For the text-containing cell, return its midpoint in [x, y] coordinate format. 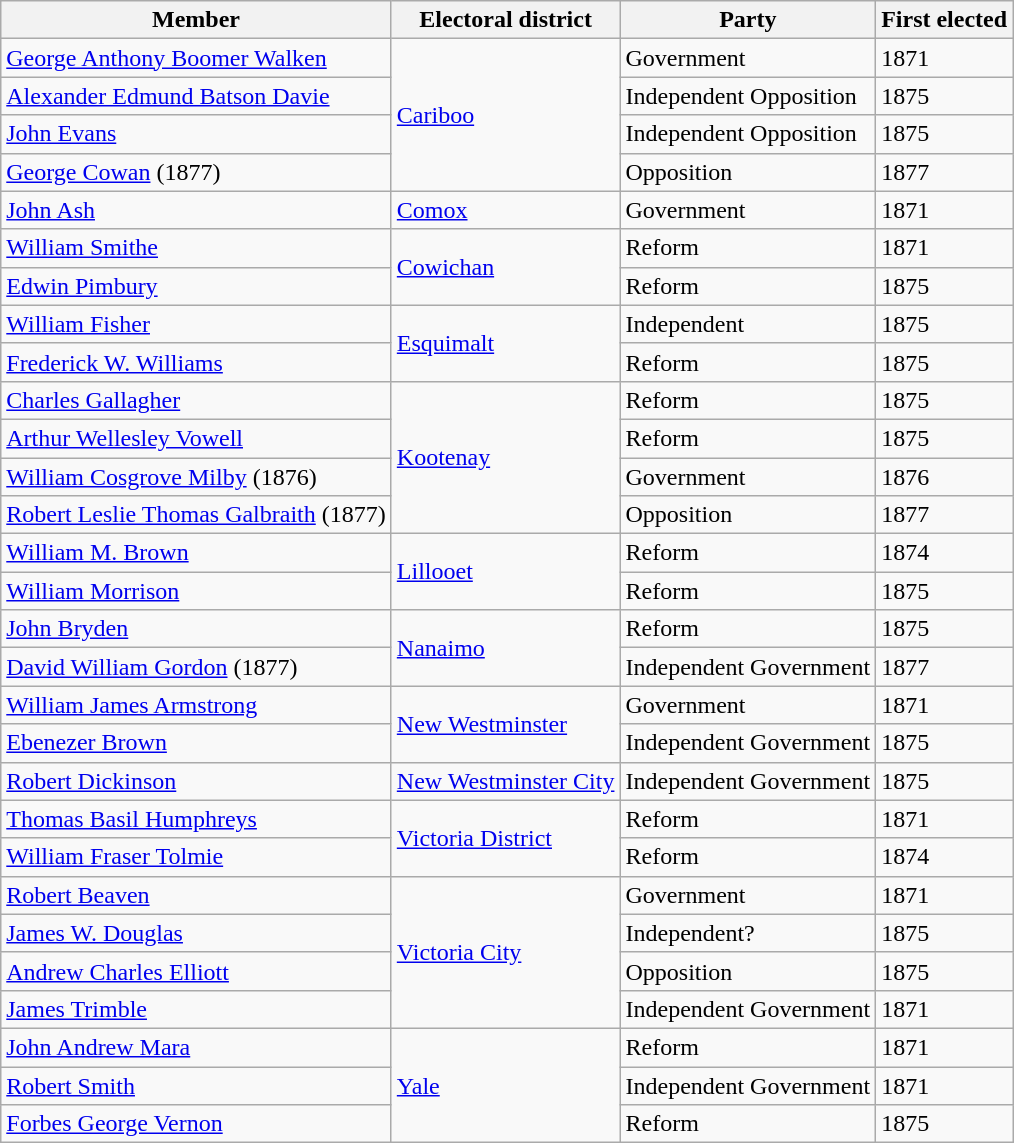
William Morrison [196, 591]
Robert Beaven [196, 895]
Ebenezer Brown [196, 743]
Member [196, 20]
John Andrew Mara [196, 1047]
William Fraser Tolmie [196, 857]
David William Gordon (1877) [196, 667]
Robert Leslie Thomas Galbraith (1877) [196, 515]
Edwin Pimbury [196, 286]
Kootenay [506, 457]
Cariboo [506, 115]
Comox [506, 210]
Robert Dickinson [196, 781]
Lillooet [506, 572]
Party [748, 20]
Yale [506, 1085]
Esquimalt [506, 343]
James W. Douglas [196, 933]
New Westminster City [506, 781]
James Trimble [196, 1009]
John Bryden [196, 629]
George Cowan (1877) [196, 172]
Victoria District [506, 838]
Robert Smith [196, 1085]
Nanaimo [506, 648]
William James Armstrong [196, 705]
Cowichan [506, 267]
John Ash [196, 210]
John Evans [196, 134]
William Fisher [196, 324]
Electoral district [506, 20]
Alexander Edmund Batson Davie [196, 96]
Charles Gallagher [196, 400]
1876 [944, 477]
Arthur Wellesley Vowell [196, 438]
William M. Brown [196, 553]
New Westminster [506, 724]
Andrew Charles Elliott [196, 971]
William Cosgrove Milby (1876) [196, 477]
Independent? [748, 933]
Forbes George Vernon [196, 1124]
Thomas Basil Humphreys [196, 819]
George Anthony Boomer Walken [196, 58]
William Smithe [196, 248]
First elected [944, 20]
Independent [748, 324]
Frederick W. Williams [196, 362]
Victoria City [506, 952]
